Determine the [X, Y] coordinate at the center of the cell enclosing the given text.  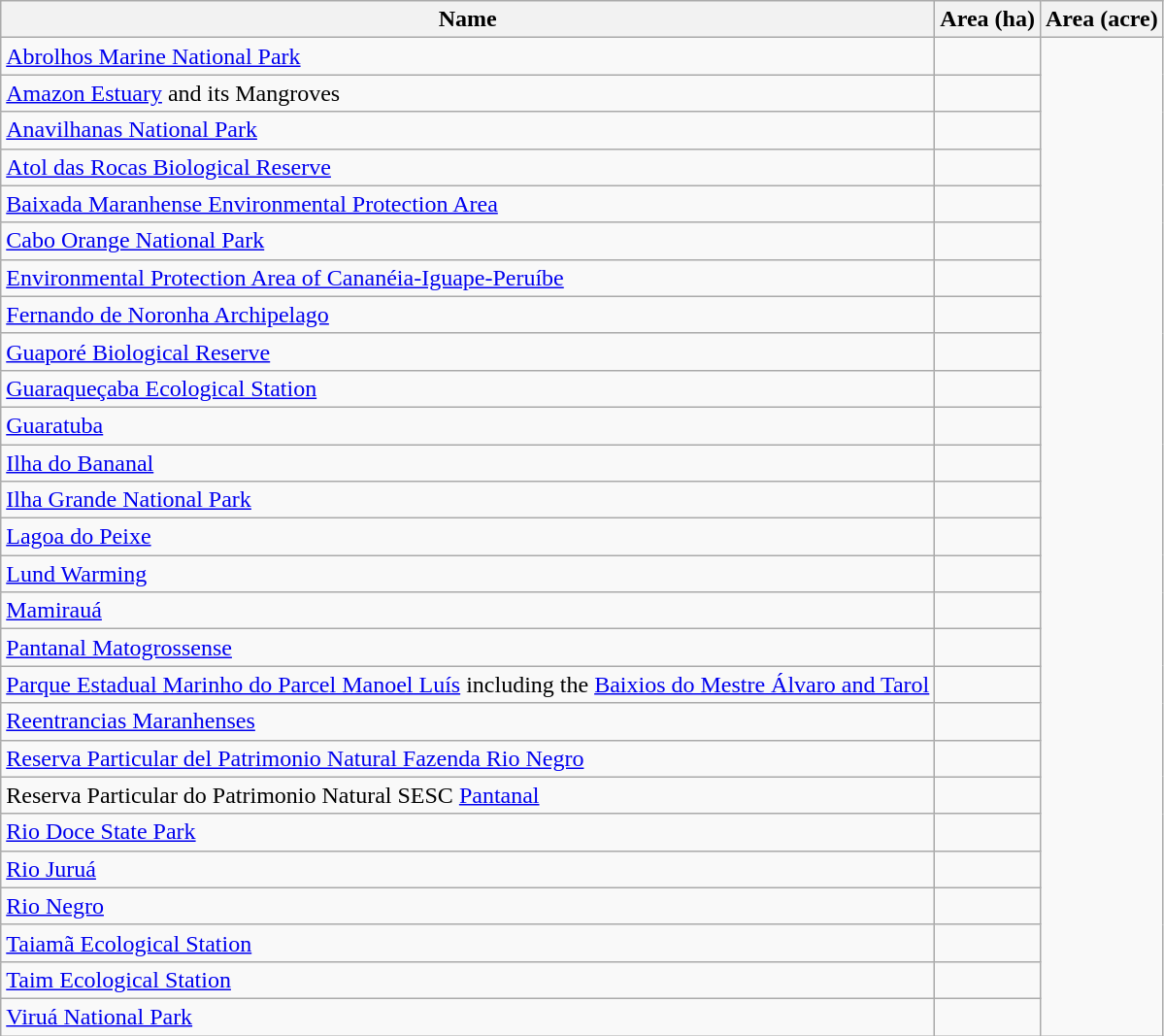
Ilha do Bananal [468, 463]
Atol das Rocas Biological Reserve [468, 167]
Amazon Estuary and its Mangroves [468, 93]
Guaraqueçaba Ecological Station [468, 388]
Parque Estadual Marinho do Parcel Manoel Luís including the Baixios do Mestre Álvaro and Tarol [468, 685]
Area (ha) [988, 19]
Pantanal Matogrossense [468, 648]
Taiamã Ecological Station [468, 943]
Rio Doce State Park [468, 832]
Guaporé Biological Reserve [468, 351]
Taim Ecological Station [468, 980]
Rio Juruá [468, 869]
Viruá National Park [468, 1017]
Reentrancias Maranhenses [468, 721]
Abrolhos Marine National Park [468, 56]
Mamirauá [468, 611]
Reserva Particular do Patrimonio Natural SESC Pantanal [468, 795]
Cabo Orange National Park [468, 241]
Name [468, 19]
Ilha Grande National Park [468, 500]
Lund Warming [468, 574]
Lagoa do Peixe [468, 537]
Rio Negro [468, 906]
Baixada Maranhense Environmental Protection Area [468, 204]
Fernando de Noronha Archipelago [468, 315]
Anavilhanas National Park [468, 130]
Environmental Protection Area of Cananéia-Iguape-Peruíbe [468, 278]
Guaratuba [468, 425]
Area (acre) [1101, 19]
Reserva Particular del Patrimonio Natural Fazenda Rio Negro [468, 758]
